Return [x, y] of the center of cell containing provided text 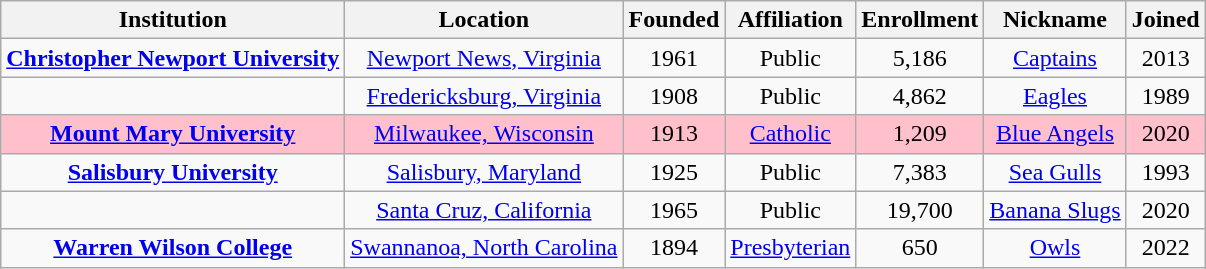
Founded [674, 20]
Banana Slugs [1055, 210]
1925 [674, 172]
Warren Wilson College [173, 248]
19,700 [920, 210]
Location [484, 20]
Joined [1166, 20]
Presbyterian [790, 248]
1989 [1166, 96]
1,209 [920, 134]
Affiliation [790, 20]
Salisbury, Maryland [484, 172]
2013 [1166, 58]
Fredericksburg, Virginia [484, 96]
Owls [1055, 248]
1993 [1166, 172]
Mount Mary University [173, 134]
7,383 [920, 172]
Enrollment [920, 20]
1965 [674, 210]
Blue Angels [1055, 134]
Salisbury University [173, 172]
Eagles [1055, 96]
1913 [674, 134]
Christopher Newport University [173, 58]
1894 [674, 248]
5,186 [920, 58]
Nickname [1055, 20]
Captains [1055, 58]
650 [920, 248]
4,862 [920, 96]
Swannanoa, North Carolina [484, 248]
Catholic [790, 134]
Sea Gulls [1055, 172]
Milwaukee, Wisconsin [484, 134]
2022 [1166, 248]
1961 [674, 58]
Santa Cruz, California [484, 210]
Institution [173, 20]
Newport News, Virginia [484, 58]
1908 [674, 96]
